Capture the cell that displays the provided text and extract its (X, Y) central coordinate. 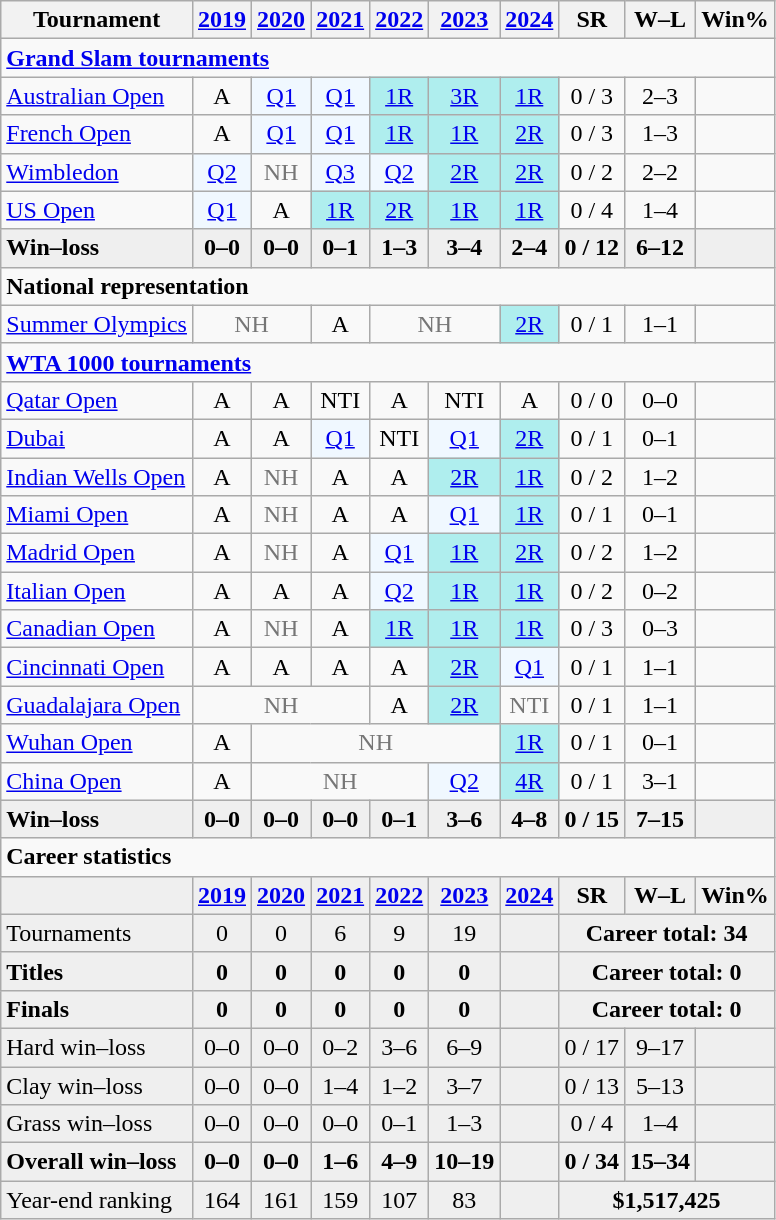
6–12 (660, 248)
Clay win–loss (97, 1085)
159 (340, 1200)
4R (530, 781)
6–9 (464, 1047)
Miami Open (97, 515)
9–17 (660, 1047)
6 (340, 933)
Q3 (340, 172)
Career total: 34 (666, 933)
Grand Slam tournaments (388, 58)
China Open (97, 781)
4–8 (530, 819)
US Open (97, 210)
15–34 (660, 1162)
Guadalajara Open (97, 705)
Wimbledon (97, 172)
Australian Open (97, 96)
10–19 (464, 1162)
Italian Open (97, 591)
3–4 (464, 248)
0–3 (660, 629)
3–7 (464, 1085)
National representation (388, 286)
161 (282, 1200)
$1,517,425 (666, 1200)
Madrid Open (97, 553)
Cincinnati Open (97, 667)
107 (400, 1200)
2–4 (530, 248)
0 / 15 (592, 819)
Tournament (97, 20)
5–13 (660, 1085)
2–2 (660, 172)
Overall win–loss (97, 1162)
French Open (97, 134)
4–9 (400, 1162)
Hard win–loss (97, 1047)
Dubai (97, 438)
3R (464, 96)
83 (464, 1200)
Indian Wells Open (97, 477)
Titles (97, 971)
0 / 13 (592, 1085)
7–15 (660, 819)
Finals (97, 1009)
Year-end ranking (97, 1200)
1–6 (340, 1162)
Summer Olympics (97, 324)
Canadian Open (97, 629)
0 / 0 (592, 400)
0 / 34 (592, 1162)
2–3 (660, 96)
Career statistics (388, 857)
3–1 (660, 781)
0 / 12 (592, 248)
Qatar Open (97, 400)
0 / 17 (592, 1047)
Grass win–loss (97, 1124)
Wuhan Open (97, 743)
19 (464, 933)
164 (222, 1200)
9 (400, 933)
WTA 1000 tournaments (388, 362)
Tournaments (97, 933)
